Capture the cell that displays the provided text and extract its (X, Y) central coordinate. 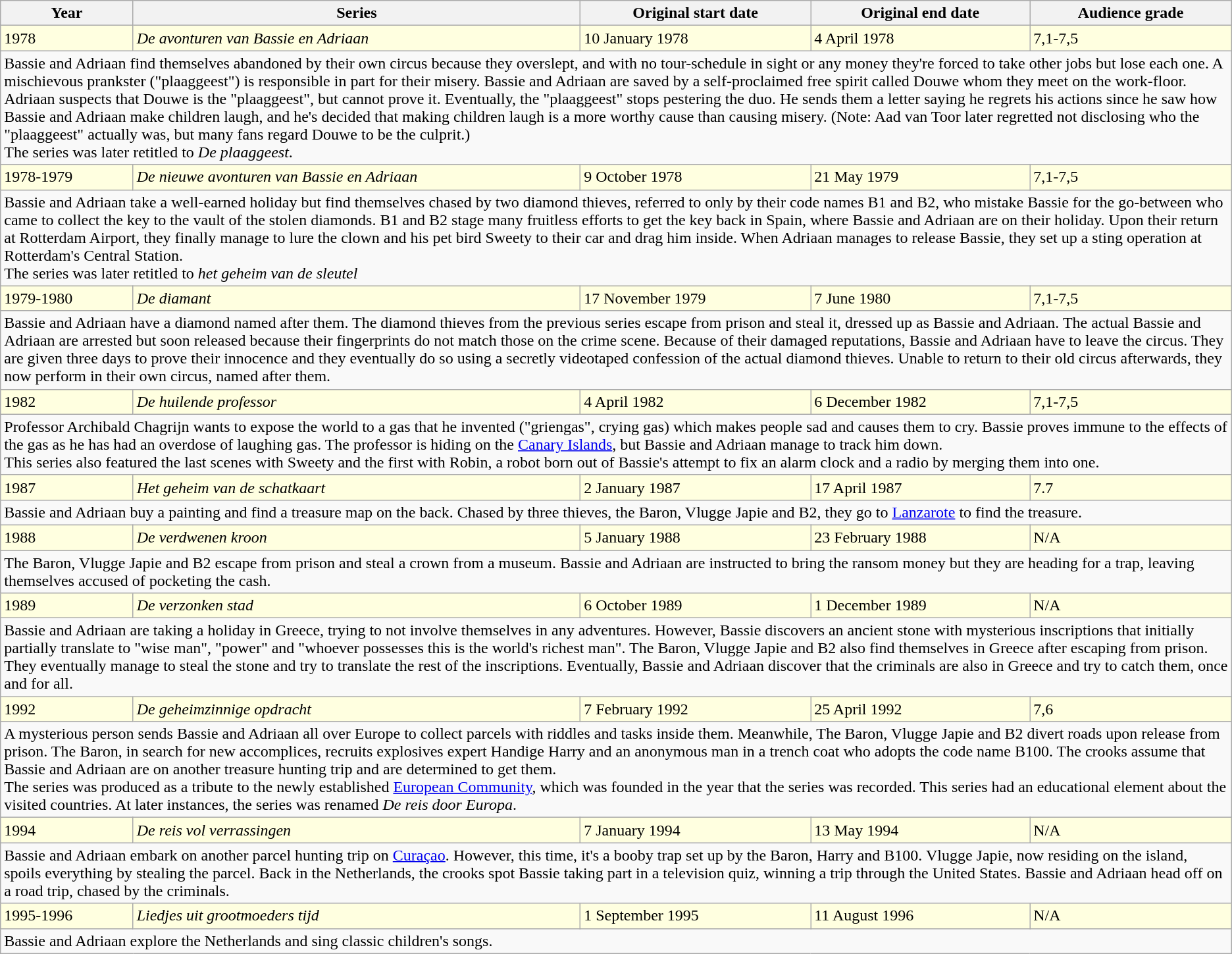
13 May 1994 (920, 830)
7.7 (1131, 487)
1989 (67, 606)
1995-1996 (67, 916)
7 June 1980 (920, 298)
1982 (67, 402)
De avonturen van Bassie en Adriaan (357, 38)
2 January 1987 (696, 487)
De huilende professor (357, 402)
7 January 1994 (696, 830)
1979-1980 (67, 298)
25 April 1992 (920, 709)
1987 (67, 487)
11 August 1996 (920, 916)
17 November 1979 (696, 298)
Liedjes uit grootmoeders tijd (357, 916)
De geheimzinnige opdracht (357, 709)
De nieuwe avonturen van Bassie en Adriaan (357, 177)
De diamant (357, 298)
Het geheim van de schatkaart (357, 487)
6 December 1982 (920, 402)
17 April 1987 (920, 487)
Original start date (696, 13)
1988 (67, 537)
10 January 1978 (696, 38)
7 February 1992 (696, 709)
1994 (67, 830)
1 December 1989 (920, 606)
De verdwenen kroon (357, 537)
9 October 1978 (696, 177)
4 April 1978 (920, 38)
1 September 1995 (696, 916)
1992 (67, 709)
7,6 (1131, 709)
21 May 1979 (920, 177)
1978 (67, 38)
23 February 1988 (920, 537)
Bassie and Adriaan explore the Netherlands and sing classic children's songs. (616, 941)
5 January 1988 (696, 537)
Series (357, 13)
1978-1979 (67, 177)
De verzonken stad (357, 606)
De reis vol verrassingen (357, 830)
Year (67, 13)
6 October 1989 (696, 606)
Original end date (920, 13)
4 April 1982 (696, 402)
Audience grade (1131, 13)
